Return the [X, Y] coordinate for the center point of the cell that contains the specified text.  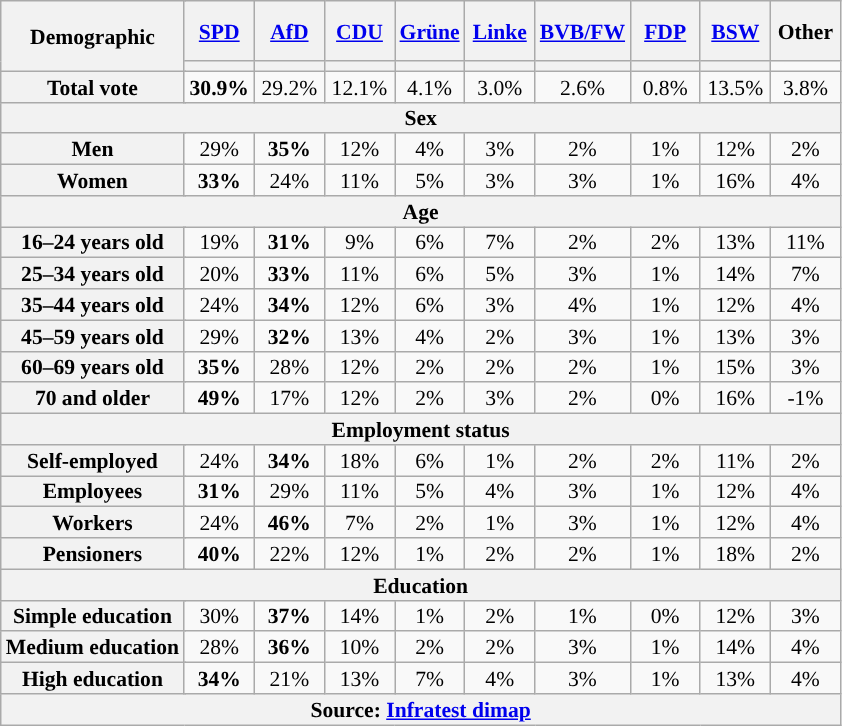
21% [289, 678]
Employees [92, 492]
BVB/FW [582, 31]
25–34 years old [92, 274]
Simple education [92, 616]
20% [219, 274]
SPD [219, 31]
Age [421, 212]
Total vote [92, 86]
Grüne [430, 31]
Men [92, 150]
32% [289, 336]
35–44 years old [92, 304]
49% [219, 398]
15% [735, 366]
Demographic [92, 36]
13.5% [735, 86]
-1% [805, 398]
46% [289, 522]
FDP [665, 31]
Other [805, 31]
17% [289, 398]
Education [421, 584]
30.9% [219, 86]
10% [359, 648]
37% [289, 616]
30% [219, 616]
3.0% [500, 86]
16–24 years old [92, 242]
Self-employed [92, 460]
Medium education [92, 648]
Source: Infratest dimap [421, 710]
CDU [359, 31]
12.1% [359, 86]
4.1% [430, 86]
19% [219, 242]
BSW [735, 31]
AfD [289, 31]
3.8% [805, 86]
9% [359, 242]
2.6% [582, 86]
Women [92, 180]
29.2% [289, 86]
22% [289, 554]
Linke [500, 31]
70 and older [92, 398]
0.8% [665, 86]
High education [92, 678]
Employment status [421, 430]
36% [289, 648]
45–59 years old [92, 336]
40% [219, 554]
Sex [421, 118]
60–69 years old [92, 366]
Pensioners [92, 554]
Workers [92, 522]
